For the text-containing cell, return its midpoint in (x, y) coordinate format. 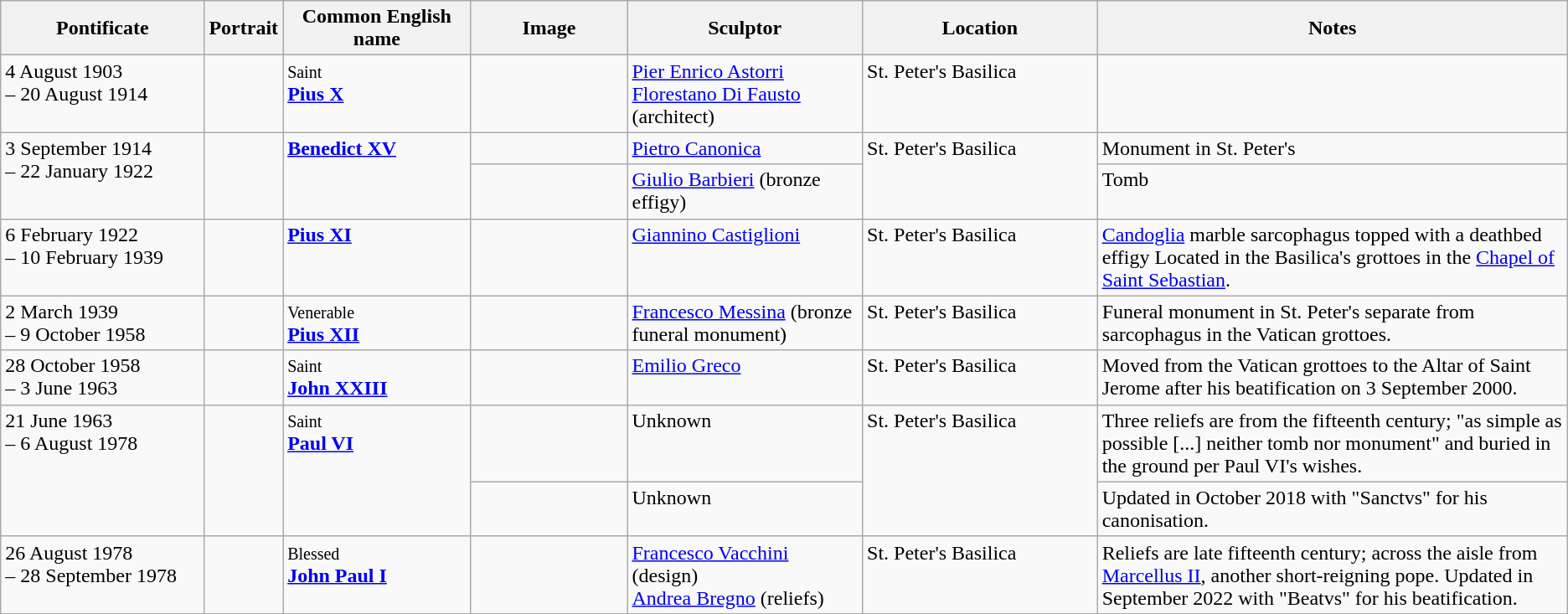
SaintPaul VI (377, 471)
Pius XI (377, 257)
Common English name (377, 28)
VenerablePius XII (377, 323)
Giannino Castiglioni (745, 257)
Image (549, 28)
Francesco Vacchini (design)Andrea Bregno (reliefs) (745, 575)
Benedict XV (377, 176)
28 October 1958– 3 June 1963 (102, 377)
6 February 1922– 10 February 1939 (102, 257)
Funeral monument in St. Peter's separate from sarcophagus in the Vatican grottoes. (1332, 323)
26 August 1978– 28 September 1978 (102, 575)
SaintPius X (377, 94)
SaintJohn XXIII (377, 377)
Moved from the Vatican grottoes to the Altar of Saint Jerome after his beatification on 3 September 2000. (1332, 377)
Francesco Messina (bronze funeral monument) (745, 323)
BlessedJohn Paul I (377, 575)
Updated in October 2018 with "Sanctvs" for his canonisation. (1332, 509)
Location (980, 28)
Sculptor (745, 28)
Portrait (244, 28)
Notes (1332, 28)
Pontificate (102, 28)
Pietro Canonica (745, 148)
Candoglia marble sarcophagus topped with a deathbed effigy Located in the Basilica's grottoes in the Chapel of Saint Sebastian. (1332, 257)
Emilio Greco (745, 377)
Pier Enrico Astorri Florestano Di Fausto (architect) (745, 94)
Three reliefs are from the fifteenth century; "as simple as possible [...] neither tomb nor monument" and buried in the ground per Paul VI's wishes. (1332, 443)
Monument in St. Peter's (1332, 148)
4 August 1903– 20 August 1914 (102, 94)
Giulio Barbieri (bronze effigy) (745, 191)
Tomb (1332, 191)
2 March 1939– 9 October 1958 (102, 323)
3 September 1914– 22 January 1922 (102, 176)
21 June 1963– 6 August 1978 (102, 471)
